Detect which cell encompasses the target text, then output its (X, Y) center coordinate. 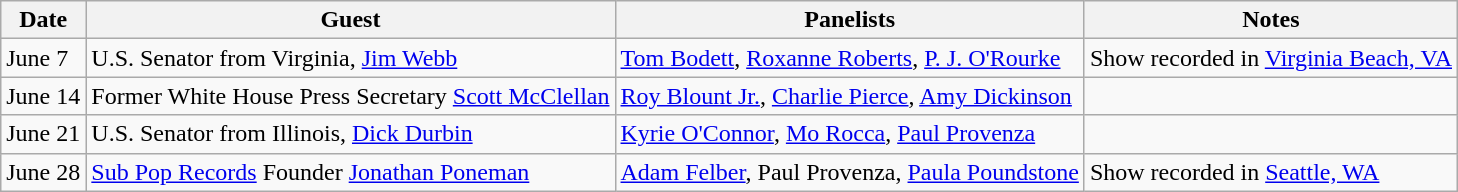
Tom Bodett, Roxanne Roberts, P. J. O'Rourke (850, 58)
June 7 (44, 58)
Adam Felber, Paul Provenza, Paula Poundstone (850, 172)
June 14 (44, 96)
Show recorded in Seattle, WA (1270, 172)
Kyrie O'Connor, Mo Rocca, Paul Provenza (850, 134)
June 21 (44, 134)
Guest (350, 20)
Former White House Press Secretary Scott McClellan (350, 96)
June 28 (44, 172)
Roy Blount Jr., Charlie Pierce, Amy Dickinson (850, 96)
Sub Pop Records Founder Jonathan Poneman (350, 172)
Date (44, 20)
U.S. Senator from Illinois, Dick Durbin (350, 134)
Show recorded in Virginia Beach, VA (1270, 58)
U.S. Senator from Virginia, Jim Webb (350, 58)
Notes (1270, 20)
Panelists (850, 20)
